Detect which cell encompasses the target text, then output its (x, y) center coordinate. 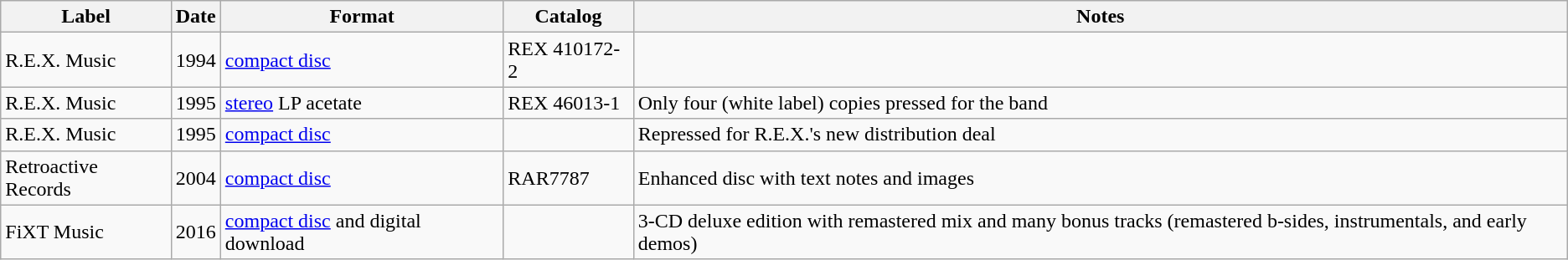
REX 410172-2 (568, 60)
Only four (white label) copies pressed for the band (1101, 103)
Date (196, 17)
3-CD deluxe edition with remastered mix and many bonus tracks (remastered b-sides, instrumentals, and early demos) (1101, 232)
Catalog (568, 17)
2004 (196, 177)
Retroactive Records (85, 177)
stereo LP acetate (362, 103)
Enhanced disc with text notes and images (1101, 177)
2016 (196, 232)
Notes (1101, 17)
FiXT Music (85, 232)
compact disc and digital download (362, 232)
Repressed for R.E.X.'s new distribution deal (1101, 135)
RAR7787 (568, 177)
Label (85, 17)
Format (362, 17)
REX 46013-1 (568, 103)
1994 (196, 60)
